Determine the (x, y) coordinate at the center of the cell enclosing the given text.  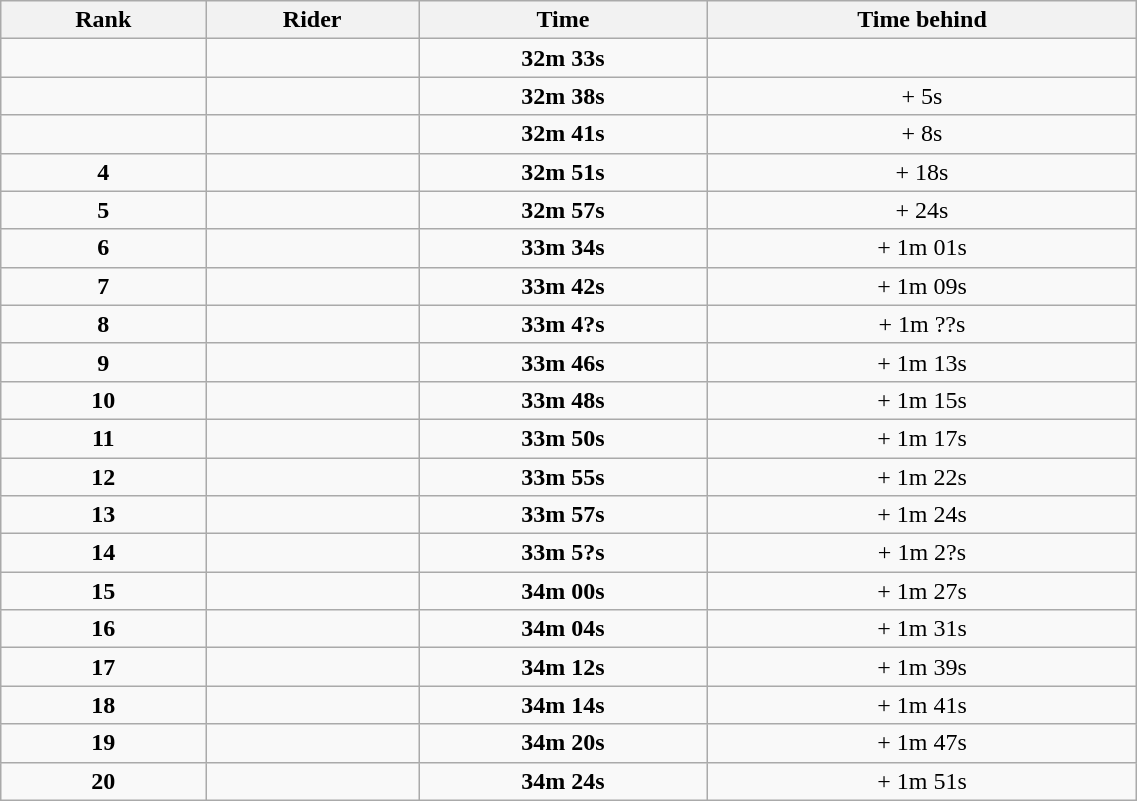
+ 1m 39s (922, 667)
15 (104, 591)
+ 1m 09s (922, 286)
6 (104, 248)
9 (104, 362)
+ 1m 47s (922, 743)
19 (104, 743)
4 (104, 172)
+ 1m 15s (922, 400)
33m 55s (563, 477)
34m 00s (563, 591)
Time behind (922, 20)
33m 4?s (563, 324)
14 (104, 553)
34m 04s (563, 629)
10 (104, 400)
+ 1m 27s (922, 591)
34m 20s (563, 743)
+ 1m ??s (922, 324)
33m 57s (563, 515)
32m 38s (563, 96)
8 (104, 324)
34m 12s (563, 667)
33m 46s (563, 362)
+ 1m 51s (922, 781)
+ 5s (922, 96)
13 (104, 515)
32m 57s (563, 210)
33m 5?s (563, 553)
34m 24s (563, 781)
11 (104, 438)
+ 1m 13s (922, 362)
33m 48s (563, 400)
5 (104, 210)
+ 8s (922, 134)
+ 1m 24s (922, 515)
12 (104, 477)
32m 51s (563, 172)
17 (104, 667)
7 (104, 286)
+ 1m 31s (922, 629)
Time (563, 20)
33m 50s (563, 438)
32m 33s (563, 58)
+ 1m 2?s (922, 553)
+ 18s (922, 172)
33m 42s (563, 286)
+ 1m 22s (922, 477)
+ 24s (922, 210)
20 (104, 781)
+ 1m 17s (922, 438)
Rank (104, 20)
16 (104, 629)
18 (104, 705)
32m 41s (563, 134)
33m 34s (563, 248)
+ 1m 01s (922, 248)
34m 14s (563, 705)
Rider (312, 20)
+ 1m 41s (922, 705)
